Provide the [x, y] coordinate of the cell's center where the given text is located.  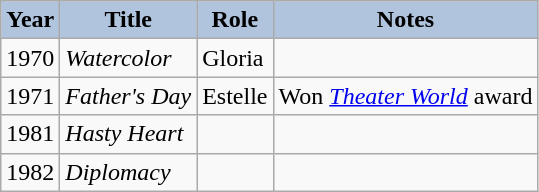
Role [235, 20]
1982 [30, 172]
Watercolor [128, 58]
1970 [30, 58]
Hasty Heart [128, 134]
Father's Day [128, 96]
Title [128, 20]
Estelle [235, 96]
Gloria [235, 58]
Year [30, 20]
Notes [406, 20]
1971 [30, 96]
Diplomacy [128, 172]
Won Theater World award [406, 96]
1981 [30, 134]
